Provide the (x, y) coordinate of the cell's center where the given text is located.  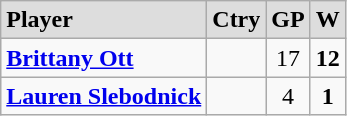
17 (288, 58)
Player (104, 20)
4 (288, 96)
W (328, 20)
GP (288, 20)
1 (328, 96)
Ctry (236, 20)
Lauren Slebodnick (104, 96)
Brittany Ott (104, 58)
12 (328, 58)
